Scan for the cell matching the given text and deliver its [X, Y] coordinate at center. 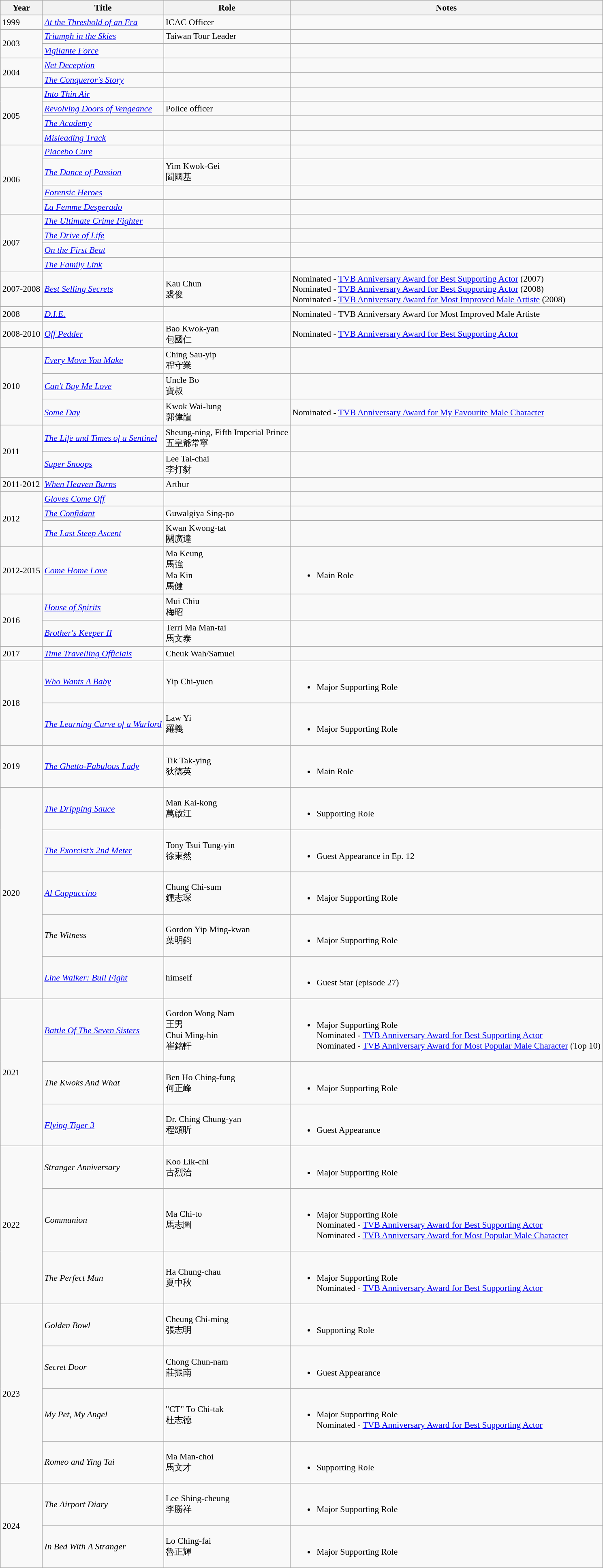
ICAC Officer [227, 22]
The Witness [103, 936]
Revolving Doors of Vengeance [103, 109]
himself [227, 978]
Role [227, 8]
Dr. Ching Chung-yan 程頌昕 [227, 1125]
Guest Appearance in Ep. 12 [447, 851]
Best Selling Secrets [103, 289]
Kwan Kwong-tat 關廣達 [227, 534]
On the First Beat [103, 250]
Yim Kwok-Gei 閻國基 [227, 172]
Net Deception [103, 66]
Nominated - TVB Anniversary Award for Best Supporting Actor [447, 334]
2022 [21, 1225]
Koo Lik-chi 古烈治 [227, 1167]
Man Kai-kong 萬啟江 [227, 809]
Uncle Bo寶叔 [227, 386]
The Last Steep Ascent [103, 534]
Arthur [227, 485]
2018 [21, 703]
Chong Chun-nam 莊振南 [227, 1367]
2021 [21, 1072]
Communion [103, 1220]
2008 [21, 314]
The Dance of Passion [103, 172]
2023 [21, 1394]
Nominated - TVB Anniversary Award for Most Improved Male Artiste [447, 314]
Cheuk Wah/Samuel [227, 654]
2006 [21, 179]
The Exorcist’s 2nd Meter [103, 851]
The Kwoks And What [103, 1083]
Forensic Heroes [103, 192]
Taiwan Tour Leader [227, 36]
Brother's Keeper II [103, 633]
At the Threshold of an Era [103, 22]
Mui Chiu 梅昭 [227, 607]
Major Supporting Role Nominated - TVB Anniversary Award for Best Supporting Actor Nominated - TVB Anniversary Award for Most Popular Male Character [447, 1220]
2007 [21, 243]
Sheung-ning, Fifth Imperial Prince 五皇爺常寧 [227, 438]
2003 [21, 44]
2016 [21, 620]
Nominated - TVB Anniversary Award for My Favourite Male Character [447, 412]
2010 [21, 386]
Title [103, 8]
2007-2008 [21, 289]
2012-2015 [21, 570]
Secret Door [103, 1367]
The Drive of Life [103, 236]
Lee Shing-cheung 李勝祥 [227, 1504]
Kwok Wai-lung郭偉龍 [227, 412]
The Ghetto-Fabulous Lady [103, 766]
Ben Ho Ching-fung 何正峰 [227, 1083]
Notes [447, 8]
In Bed With A Stranger [103, 1547]
The Academy [103, 123]
2017 [21, 654]
Some Day [103, 412]
2019 [21, 766]
"CT" To Chi-tak 杜志德 [227, 1415]
Line Walker: Bull Fight [103, 978]
Ma Keung 馬強 Ma Kin馬健 [227, 570]
Lee Tai-chai 李打豺 [227, 464]
Cheung Chi-ming 張志明 [227, 1325]
Lo Ching-fai 魯正輝 [227, 1547]
The Airport Diary [103, 1504]
Triumph in the Skies [103, 36]
Gordon Wong Nam 王男 Chui Ming-hin 崔銘軒 [227, 1030]
Every Move You Make [103, 360]
My Pet, My Angel [103, 1415]
The Life and Times of a Sentinel [103, 438]
2011 [21, 451]
The Family Link [103, 265]
Police officer [227, 109]
D.I.E. [103, 314]
2004 [21, 73]
2024 [21, 1526]
The Dripping Sauce [103, 809]
Battle Of The Seven Sisters [103, 1030]
Romeo and Ying Tai [103, 1462]
Off Pedder [103, 334]
Stranger Anniversary [103, 1167]
Gloves Come Off [103, 499]
Terri Ma Man-tai 馬文泰 [227, 633]
Guest Star (episode 27) [447, 978]
Placebo Cure [103, 152]
Super Snoops [103, 464]
Yip Chi-yuen [227, 682]
Time Travelling Officials [103, 654]
When Heaven Burns [103, 485]
2020 [21, 893]
Bao Kwok-yan包國仁 [227, 334]
Flying Tiger 3 [103, 1125]
Kau Chun裘俊 [227, 289]
Who Wants A Baby [103, 682]
The Learning Curve of a Warlord [103, 724]
The Confidant [103, 513]
Can't Buy Me Love [103, 386]
Into Thin Air [103, 94]
Guwalgiya Sing-po [227, 513]
House of Spirits [103, 607]
The Perfect Man [103, 1278]
The Conqueror's Story [103, 80]
Ma Man-choi 馬文才 [227, 1462]
Chung Chi-sum 鍾志琛 [227, 893]
Law Yi 羅義 [227, 724]
2005 [21, 116]
Come Home Love [103, 570]
Tik Tak-ying 狄德英 [227, 766]
Ching Sau-yip程守業 [227, 360]
Golden Bowl [103, 1325]
Year [21, 8]
2008-2010 [21, 334]
La Femme Desperado [103, 207]
1999 [21, 22]
Tony Tsui Tung-yin 徐東然 [227, 851]
2011-2012 [21, 485]
The Ultimate Crime Fighter [103, 221]
Gordon Yip Ming-kwan 葉明鈞 [227, 936]
Misleading Track [103, 138]
2012 [21, 519]
Ma Chi-to 馬志圖 [227, 1220]
Al Cappuccino [103, 893]
Vigilante Force [103, 51]
Ha Chung-chau 夏中秋 [227, 1278]
